Return the [X, Y] coordinate for the center point of the cell that contains the specified text.  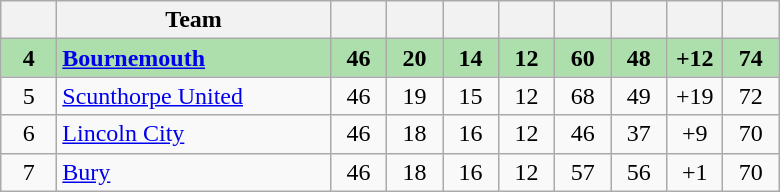
4 [29, 58]
14 [470, 58]
Scunthorpe United [194, 96]
7 [29, 172]
5 [29, 96]
Lincoln City [194, 134]
74 [751, 58]
Bournemouth [194, 58]
15 [470, 96]
56 [639, 172]
49 [639, 96]
48 [639, 58]
60 [583, 58]
19 [414, 96]
+9 [695, 134]
6 [29, 134]
37 [639, 134]
68 [583, 96]
57 [583, 172]
+19 [695, 96]
+1 [695, 172]
+12 [695, 58]
72 [751, 96]
Bury [194, 172]
Team [194, 20]
20 [414, 58]
